For the text-containing cell, return its midpoint in (X, Y) coordinate format. 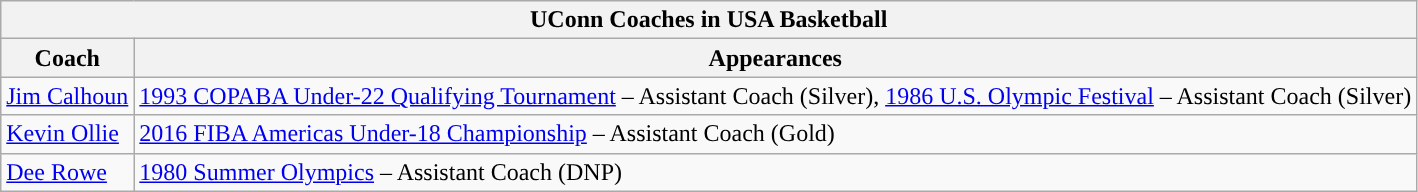
1980 Summer Olympics – Assistant Coach (DNP) (776, 172)
UConn Coaches in USA Basketball (709, 20)
Coach (68, 58)
Dee Rowe (68, 172)
1993 COPABA Under-22 Qualifying Tournament – Assistant Coach (Silver), 1986 U.S. Olympic Festival – Assistant Coach (Silver) (776, 96)
Kevin Ollie (68, 134)
Appearances (776, 58)
Jim Calhoun (68, 96)
2016 FIBA Americas Under-18 Championship – Assistant Coach (Gold) (776, 134)
